Output the (x, y) coordinate of the center of the cell containing the given text.  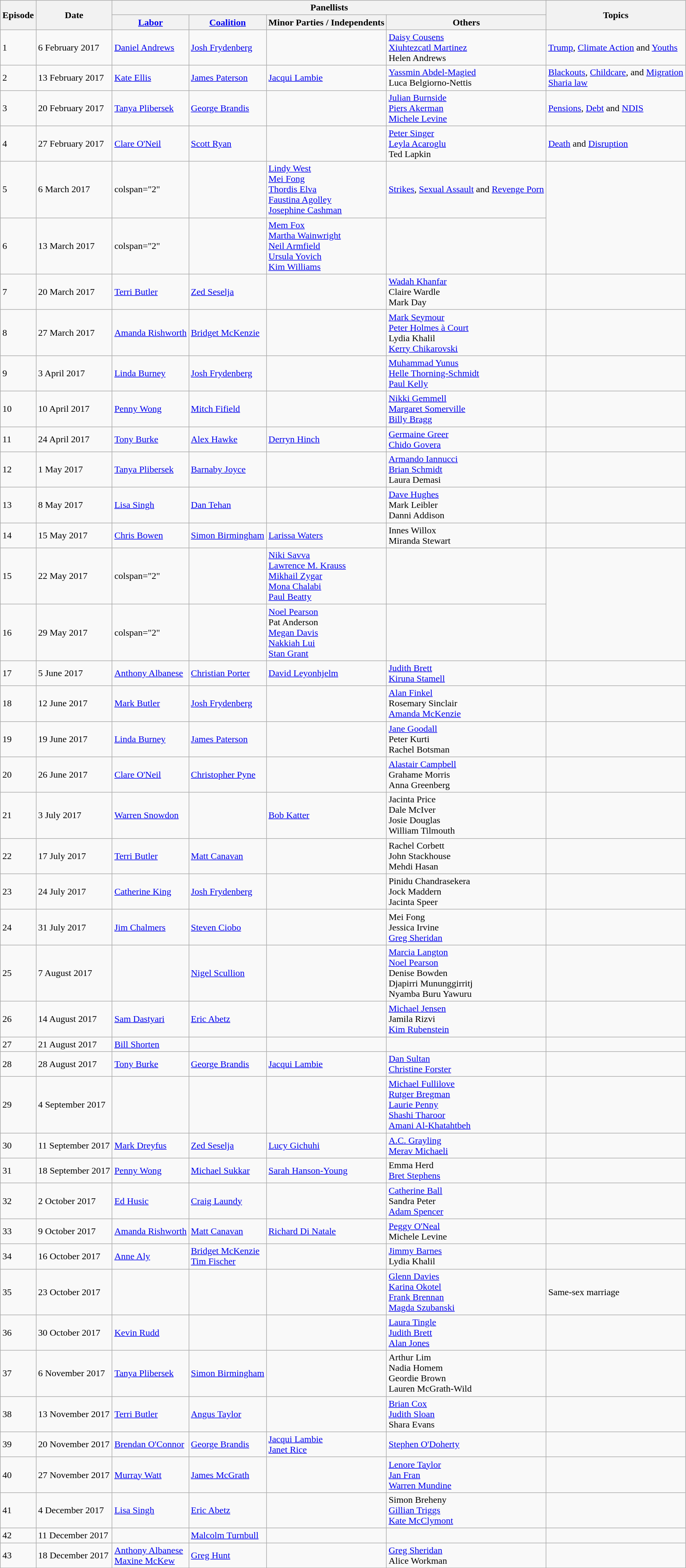
Brian CoxJudith SloanShara Evans (466, 1414)
42 (18, 1535)
3 (18, 108)
11 December 2017 (74, 1535)
35 (18, 1292)
Anthony Albanese (150, 673)
16 October 2017 (74, 1257)
Jim Chalmers (150, 927)
3 July 2017 (74, 815)
17 (18, 673)
4 December 2017 (74, 1510)
4 September 2017 (74, 1105)
Greg Hunt (228, 1555)
34 (18, 1257)
13 (18, 505)
Peter SingerLeyla AcarogluTed Lapkin (466, 144)
Michael Sukkar (228, 1171)
30 October 2017 (74, 1333)
23 October 2017 (74, 1292)
5 June 2017 (74, 673)
A.C. GraylingMerav Michaeli (466, 1145)
5 (18, 189)
Emma HerdBret Stephens (466, 1171)
6 March 2017 (74, 189)
39 (18, 1444)
Germaine GreerChido Govera (466, 439)
6 (18, 246)
13 March 2017 (74, 246)
Christian Porter (228, 673)
13 November 2017 (74, 1414)
9 (18, 373)
Dave HughesMark LeiblerDanni Addison (466, 505)
Bridget McKenzie (228, 333)
Lucy Gichuhi (326, 1145)
20 February 2017 (74, 108)
28 August 2017 (74, 1064)
Dan Tehan (228, 505)
Mitch Fifield (228, 409)
Sarah Hanson-Young (326, 1171)
36 (18, 1333)
Anne Aly (150, 1257)
Kate Ellis (150, 78)
29 May 2017 (74, 633)
22 May 2017 (74, 576)
4 (18, 144)
Anthony AlbaneseMaxine McKew (150, 1555)
Niki SavvaLawrence M. KraussMikhail ZygarMona ChalabiPaul Beatty (326, 576)
Bridget McKenzieTim Fischer (228, 1257)
Jacinta PriceDale McIverJosie DouglasWilliam Tilmouth (466, 815)
Noel PearsonPat AndersonMegan DavisNakkiah LuiStan Grant (326, 633)
Chris Bowen (150, 536)
9 October 2017 (74, 1231)
24 April 2017 (74, 439)
20 (18, 775)
Angus Taylor (228, 1414)
27 (18, 1044)
Marcia LangtonNoel PearsonDenise BowdenDjapirri MununggirritjNyamba Buru Yawuru (466, 973)
8 (18, 333)
Armando IannucciBrian SchmidtLaura Demasi (466, 470)
Dan SultanChristine Forster (466, 1064)
Scott Ryan (228, 144)
Topics (616, 15)
32 (18, 1201)
Ed Husic (150, 1201)
Julian BurnsidePiers AkermanMichele Levine (466, 108)
Derryn Hinch (326, 439)
Lenore TaylorJan FranWarren Mundine (466, 1475)
Lindy WestMei FongThordis ElvaFaustina AgolleyJosephine Cashman (326, 189)
Christopher Pyne (228, 775)
Murray Watt (150, 1475)
Malcolm Turnbull (228, 1535)
6 November 2017 (74, 1373)
23 (18, 891)
Mark Dreyfus (150, 1145)
Larissa Waters (326, 536)
Daisy CousensXiuhtezcatl MartinezHelen Andrews (466, 47)
Catherine BallSandra PeterAdam Spencer (466, 1201)
Minor Parties / Independents (326, 22)
Rachel CorbettJohn StackhouseMehdi Hasan (466, 856)
10 (18, 409)
20 March 2017 (74, 292)
22 (18, 856)
18 (18, 704)
3 April 2017 (74, 373)
Blackouts, Childcare, and MigrationSharia law (616, 78)
13 February 2017 (74, 78)
17 July 2017 (74, 856)
Richard Di Natale (326, 1231)
Trump, Climate Action and Youths (616, 47)
15 (18, 576)
2 (18, 78)
14 (18, 536)
25 (18, 973)
Bill Shorten (150, 1044)
6 February 2017 (74, 47)
Jane GoodallPeter KurtiRachel Botsman (466, 739)
1 May 2017 (74, 470)
Mark Butler (150, 704)
Pensions, Debt and NDIS (616, 108)
12 (18, 470)
Sam Dastyari (150, 1019)
Peggy O'NealMichele Levine (466, 1231)
30 (18, 1145)
19 (18, 739)
Alan FinkelRosemary SinclairAmanda McKenzie (466, 704)
Judith BrettKiruna Stamell (466, 673)
7 (18, 292)
Same-sex marriage (616, 1292)
Labor (150, 22)
Yassmin Abdel-MagiedLuca Belgiorno-Nettis (466, 78)
43 (18, 1555)
Barnaby Joyce (228, 470)
Strikes, Sexual Assault and Revenge Porn (466, 189)
41 (18, 1510)
Glenn DaviesKarina OkotelFrank BrennanMagda Szubanski (466, 1292)
Simon BrehenyGillian TriggsKate McClymont (466, 1510)
28 (18, 1064)
27 March 2017 (74, 333)
26 June 2017 (74, 775)
11 (18, 439)
31 (18, 1171)
Others (466, 22)
7 August 2017 (74, 973)
Bob Katter (326, 815)
Date (74, 15)
8 May 2017 (74, 505)
Panellists (329, 8)
26 (18, 1019)
Daniel Andrews (150, 47)
37 (18, 1373)
21 (18, 815)
21 August 2017 (74, 1044)
Michael FulliloveRutger BregmanLaurie PennyShashi TharoorAmani Al-Khatahtbeh (466, 1105)
Mark SeymourPeter Holmes à CourtLydia KhalilKerry Chikarovski (466, 333)
Coalition (228, 22)
12 June 2017 (74, 704)
24 (18, 927)
16 (18, 633)
2 October 2017 (74, 1201)
24 July 2017 (74, 891)
Craig Laundy (228, 1201)
Alastair CampbellGrahame MorrisAnna Greenberg (466, 775)
19 June 2017 (74, 739)
Mei FongJessica IrvineGreg Sheridan (466, 927)
Jimmy BarnesLydia Khalil (466, 1257)
Wadah KhanfarClaire WardleMark Day (466, 292)
Laura TingleJudith BrettAlan Jones (466, 1333)
10 April 2017 (74, 409)
27 November 2017 (74, 1475)
Nigel Scullion (228, 973)
Muhammad YunusHelle Thorning-SchmidtPaul Kelly (466, 373)
38 (18, 1414)
Alex Hawke (228, 439)
31 July 2017 (74, 927)
1 (18, 47)
Episode (18, 15)
Catherine King (150, 891)
18 September 2017 (74, 1171)
Jacqui LambieJanet Rice (326, 1444)
Steven Ciobo (228, 927)
Michael JensenJamila RizviKim Rubenstein (466, 1019)
11 September 2017 (74, 1145)
Stephen O'Doherty (466, 1444)
20 November 2017 (74, 1444)
James McGrath (228, 1475)
David Leyonhjelm (326, 673)
Nikki GemmellMargaret SomervilleBilly Bragg (466, 409)
Mem FoxMartha WainwrightNeil ArmfieldUrsula YovichKim Williams (326, 246)
15 May 2017 (74, 536)
Death and Disruption (616, 144)
Arthur LimNadia HomemGeordie BrownLauren McGrath-Wild (466, 1373)
Innes WilloxMiranda Stewart (466, 536)
27 February 2017 (74, 144)
14 August 2017 (74, 1019)
18 December 2017 (74, 1555)
29 (18, 1105)
Brendan O'Connor (150, 1444)
Pinidu ChandrasekeraJock MaddernJacinta Speer (466, 891)
33 (18, 1231)
40 (18, 1475)
Greg SheridanAlice Workman (466, 1555)
Kevin Rudd (150, 1333)
Warren Snowdon (150, 815)
